Search for the cell housing the specified text and yield its (x, y) center coordinate. 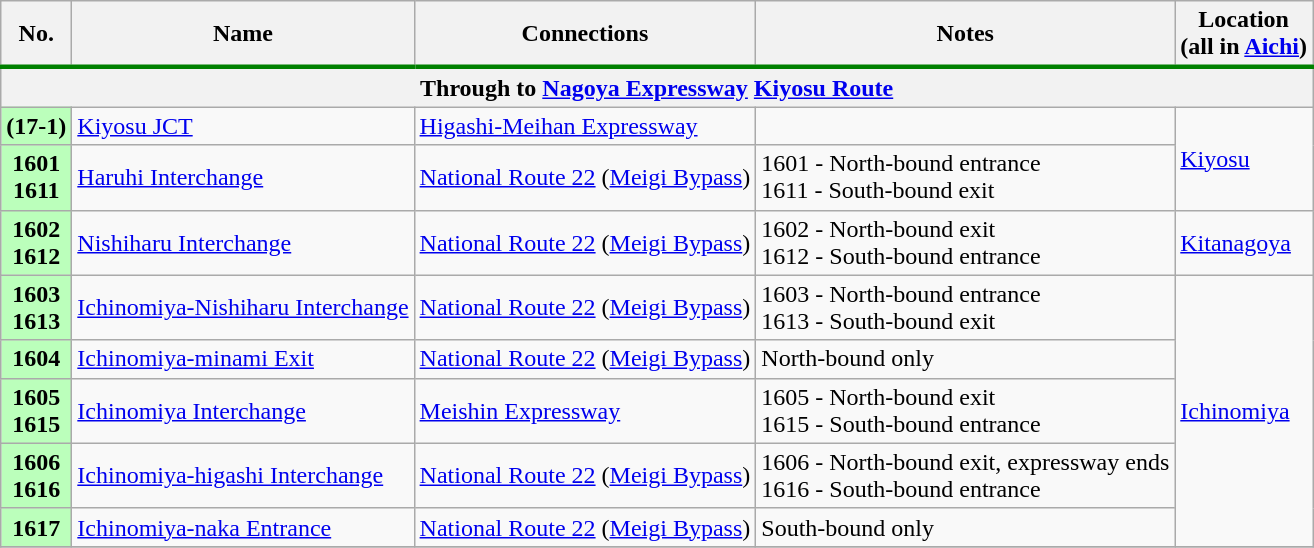
Ichinomiya-Nishiharu Interchange (243, 308)
North-bound only (966, 359)
Kiyosu (1244, 158)
1604 (36, 359)
(17-1) (36, 126)
Ichinomiya Interchange (243, 410)
Location(all in Aichi) (1244, 34)
1601 - North-bound entrance1611 - South-bound exit (966, 178)
Nishiharu Interchange (243, 242)
Meishin Expressway (585, 410)
Through to Nagoya Expressway Kiyosu Route (657, 87)
Ichinomiya-higashi Interchange (243, 476)
16021612 (36, 242)
Ichinomiya-naka Entrance (243, 527)
16061616 (36, 476)
1603 - North-bound entrance1613 - South-bound exit (966, 308)
Notes (966, 34)
1606 - North-bound exit, expressway ends1616 - South-bound entrance (966, 476)
Name (243, 34)
Ichinomiya (1244, 410)
16031613 (36, 308)
Kiyosu JCT (243, 126)
16011611 (36, 178)
1617 (36, 527)
1602 - North-bound exit1612 - South-bound entrance (966, 242)
South-bound only (966, 527)
Higashi-Meihan Expressway (585, 126)
Connections (585, 34)
No. (36, 34)
Haruhi Interchange (243, 178)
1605 - North-bound exit1615 - South-bound entrance (966, 410)
16051615 (36, 410)
Kitanagoya (1244, 242)
Ichinomiya-minami Exit (243, 359)
